Find where the given text appears and provide that cell's center as (X, Y) coordinate. 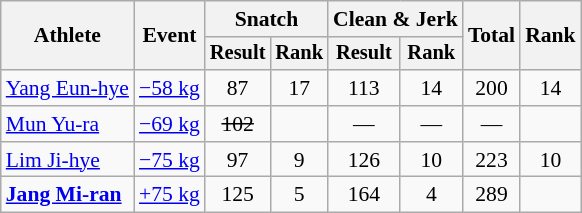
Yang Eun-hye (68, 88)
200 (492, 88)
97 (238, 160)
164 (364, 195)
Athlete (68, 36)
9 (299, 160)
−69 kg (170, 124)
Event (170, 36)
125 (238, 195)
Jang Mi-ran (68, 195)
102 (238, 124)
Clean & Jerk (396, 19)
Lim Ji-hye (68, 160)
5 (299, 195)
289 (492, 195)
Mun Yu-ra (68, 124)
223 (492, 160)
17 (299, 88)
113 (364, 88)
+75 kg (170, 195)
Total (492, 36)
4 (432, 195)
−58 kg (170, 88)
Snatch (266, 19)
87 (238, 88)
−75 kg (170, 160)
126 (364, 160)
